Return the (X, Y) coordinate for the center point of the cell that contains the specified text.  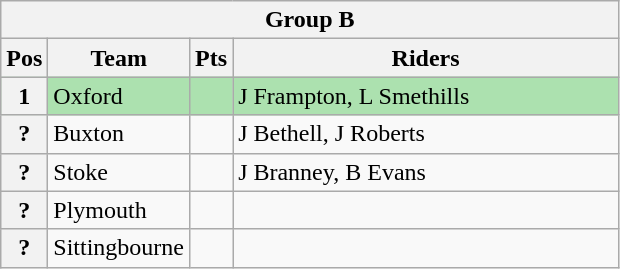
Stoke (119, 172)
Plymouth (119, 210)
Buxton (119, 134)
J Branney, B Evans (426, 172)
J Frampton, L Smethills (426, 96)
Oxford (119, 96)
Riders (426, 58)
Sittingbourne (119, 248)
J Bethell, J Roberts (426, 134)
1 (24, 96)
Group B (310, 20)
Pos (24, 58)
Pts (212, 58)
Team (119, 58)
